For the text-containing cell, return its midpoint in [x, y] coordinate format. 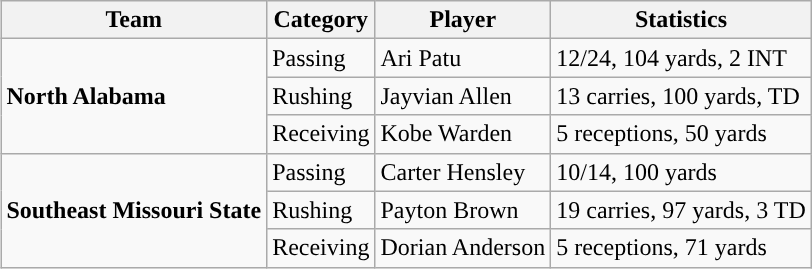
Carter Hensley [463, 172]
19 carries, 97 yards, 3 TD [682, 210]
Team [134, 20]
Category [321, 20]
Statistics [682, 20]
13 carries, 100 yards, TD [682, 96]
Ari Patu [463, 58]
Southeast Missouri State [134, 210]
Kobe Warden [463, 134]
10/14, 100 yards [682, 172]
Dorian Anderson [463, 248]
5 receptions, 50 yards [682, 134]
5 receptions, 71 yards [682, 248]
Jayvian Allen [463, 96]
North Alabama [134, 96]
Payton Brown [463, 210]
Player [463, 20]
12/24, 104 yards, 2 INT [682, 58]
